Locate the cell with the specified text and output its [x, y] center coordinate. 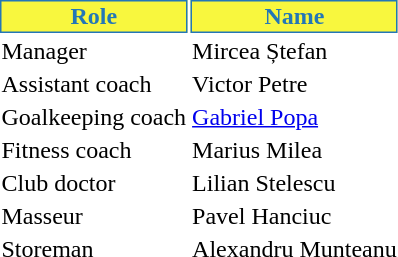
Fitness coach [94, 150]
Manager [94, 51]
Role [94, 16]
Masseur [94, 216]
Assistant coach [94, 84]
Goalkeeping coach [94, 117]
Club doctor [94, 183]
